Return [X, Y] of the center of cell containing provided text 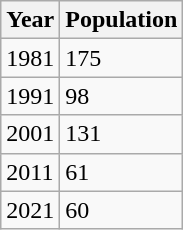
2011 [30, 172]
Population [122, 20]
2021 [30, 210]
60 [122, 210]
1991 [30, 96]
1981 [30, 58]
2001 [30, 134]
175 [122, 58]
Year [30, 20]
98 [122, 96]
61 [122, 172]
131 [122, 134]
